Detect which cell encompasses the target text, then output its (X, Y) center coordinate. 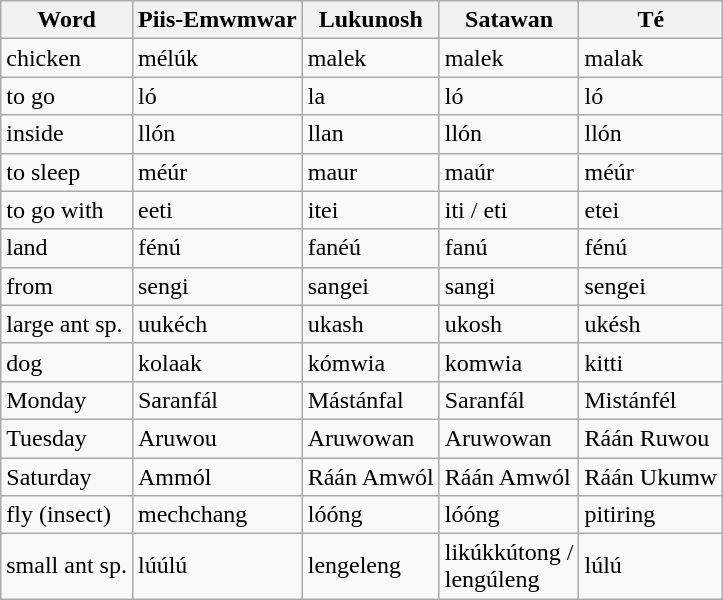
large ant sp. (67, 324)
Ráán Ruwou (651, 438)
Mástánfal (370, 400)
Aruwou (217, 438)
uukéch (217, 324)
Word (67, 20)
sangi (509, 286)
llan (370, 134)
land (67, 248)
ukosh (509, 324)
malak (651, 58)
la (370, 96)
ukash (370, 324)
sengi (217, 286)
likúkkútong /lengúleng (509, 566)
maur (370, 172)
kolaak (217, 362)
pitiring (651, 515)
from (67, 286)
to go with (67, 210)
Ammól (217, 477)
Tuesday (67, 438)
lúlú (651, 566)
sengei (651, 286)
kitti (651, 362)
itei (370, 210)
lúúlú (217, 566)
chicken (67, 58)
etei (651, 210)
Lukunosh (370, 20)
Mistánfél (651, 400)
to go (67, 96)
maúr (509, 172)
lengeleng (370, 566)
mechchang (217, 515)
ukésh (651, 324)
fanú (509, 248)
sangei (370, 286)
Té (651, 20)
eeti (217, 210)
kómwia (370, 362)
Saturday (67, 477)
Ráán Ukumw (651, 477)
fly (insect) (67, 515)
dog (67, 362)
komwia (509, 362)
fanéú (370, 248)
Satawan (509, 20)
inside (67, 134)
to sleep (67, 172)
iti / eti (509, 210)
Piis-Emwmwar (217, 20)
small ant sp. (67, 566)
mélúk (217, 58)
Monday (67, 400)
